Detect which cell encompasses the target text, then output its [x, y] center coordinate. 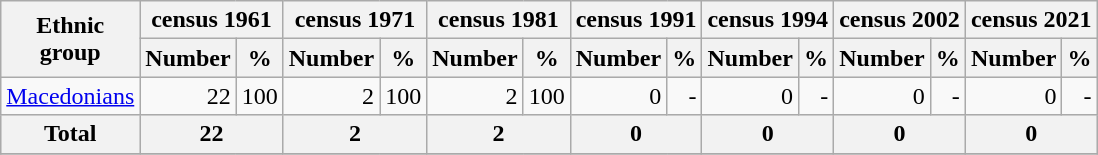
census 1981 [498, 20]
census 1961 [212, 20]
census 2002 [900, 20]
census 2021 [1031, 20]
census 1991 [636, 20]
Ethnicgroup [70, 39]
Macedonians [70, 96]
census 1971 [354, 20]
Total [70, 134]
census 1994 [768, 20]
